Provide the [X, Y] coordinate of the cell's center where the given text is located.  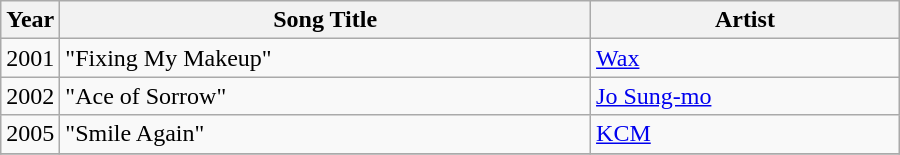
2001 [30, 58]
"Fixing My Makeup" [326, 58]
Song Title [326, 20]
Year [30, 20]
Jo Sung-mo [746, 96]
"Ace of Sorrow" [326, 96]
Wax [746, 58]
KCM [746, 134]
"Smile Again" [326, 134]
2005 [30, 134]
2002 [30, 96]
Artist [746, 20]
